Extract the (X, Y) coordinate from the center of the cell holding the provided text.  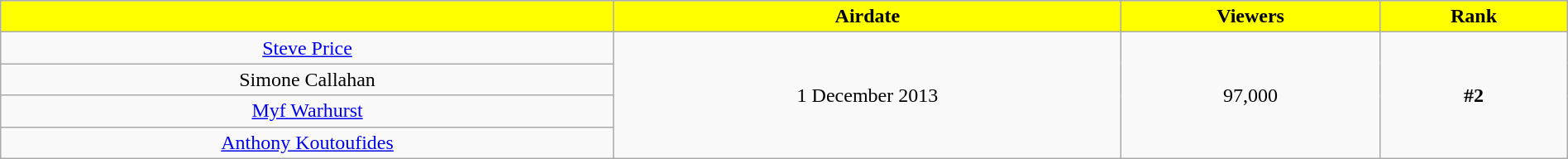
Anthony Koutoufides (308, 142)
Simone Callahan (308, 79)
1 December 2013 (867, 95)
Viewers (1250, 17)
Steve Price (308, 48)
Myf Warhurst (308, 111)
#2 (1474, 95)
Airdate (867, 17)
Rank (1474, 17)
97,000 (1250, 95)
